From the cell containing the given text, extract its center point as (X, Y) coordinate. 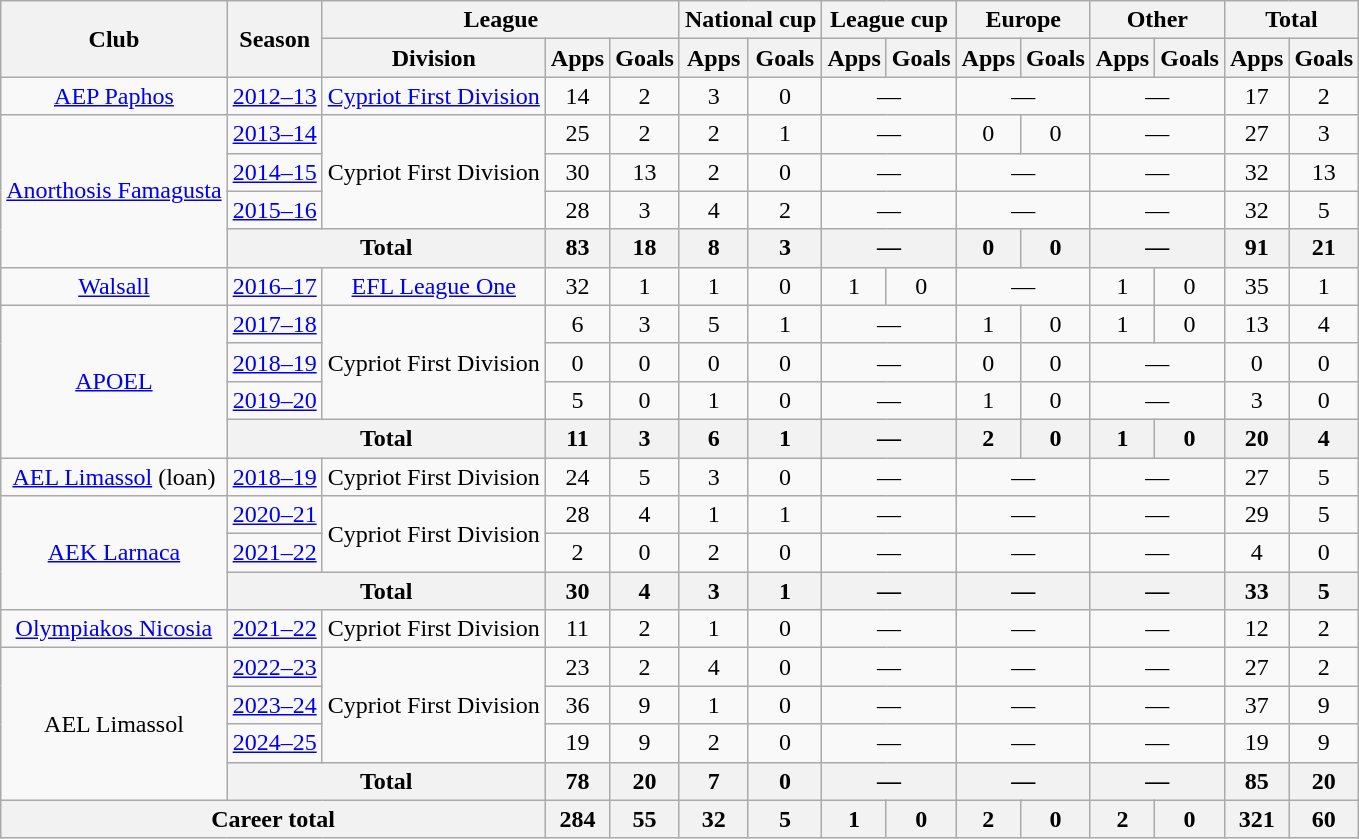
2022–23 (274, 667)
League cup (889, 20)
12 (1256, 629)
36 (577, 705)
2015–16 (274, 210)
Anorthosis Famagusta (114, 191)
APOEL (114, 381)
37 (1256, 705)
2013–14 (274, 134)
2017–18 (274, 324)
AEL Limassol (114, 724)
Club (114, 39)
8 (713, 248)
2016–17 (274, 286)
2012–13 (274, 96)
33 (1256, 591)
Other (1157, 20)
Walsall (114, 286)
21 (1324, 248)
2023–24 (274, 705)
Season (274, 39)
18 (645, 248)
Olympiakos Nicosia (114, 629)
85 (1256, 781)
AEP Paphos (114, 96)
2019–20 (274, 400)
National cup (750, 20)
Europe (1023, 20)
7 (713, 781)
60 (1324, 819)
83 (577, 248)
24 (577, 477)
91 (1256, 248)
284 (577, 819)
17 (1256, 96)
55 (645, 819)
EFL League One (434, 286)
League (500, 20)
29 (1256, 515)
AEL Limassol (loan) (114, 477)
14 (577, 96)
Career total (274, 819)
2014–15 (274, 172)
23 (577, 667)
78 (577, 781)
AEK Larnaca (114, 553)
25 (577, 134)
321 (1256, 819)
2020–21 (274, 515)
2024–25 (274, 743)
Division (434, 58)
35 (1256, 286)
